Capture the cell that displays the provided text and extract its (x, y) central coordinate. 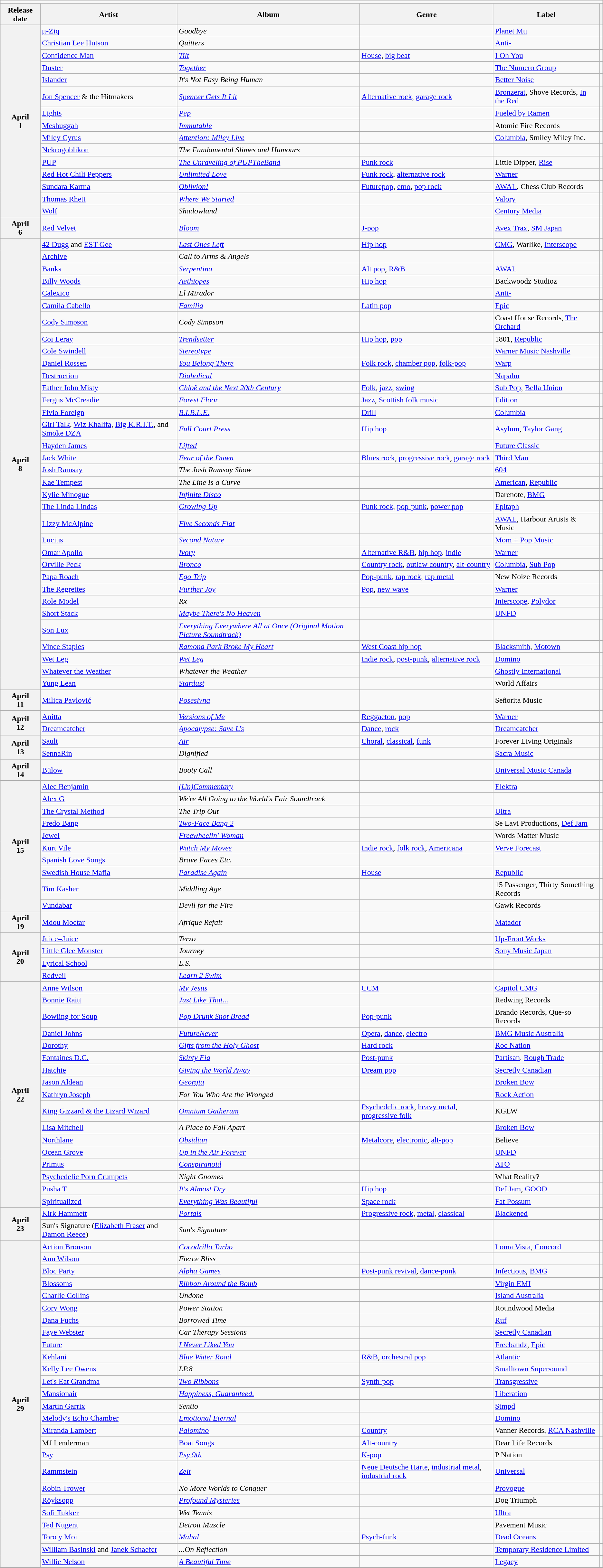
Sun's Signature (Elizabeth Fraser and Damon Reece) (109, 1230)
Sun's Signature (268, 1230)
Psych-funk (426, 1537)
Attention: Miley Live (268, 137)
Night Gnomes (268, 1177)
Spencer Gets It Lit (268, 97)
Let's Eat Grandma (109, 1381)
Atlantic (546, 1357)
Blossoms (109, 1283)
Confidence Man (109, 55)
No More Worlds to Conquer (268, 1488)
Kehlani (109, 1357)
Ghostly International (546, 671)
Conspiranoid (268, 1164)
Choral, classical, funk (426, 741)
Everything Was Beautiful (268, 1201)
Mansionair (109, 1394)
Folk, jazz, swing (426, 388)
K-pop (426, 1455)
Punk rock (426, 162)
Afrique Refait (268, 922)
Hip hop, pop (426, 339)
Jon Spencer & the Hitmakers (109, 97)
Temporary Residence Limited (546, 1549)
Elektra (546, 786)
Chloë and the Next 20th Century (268, 388)
Cocodrillo Turbo (268, 1247)
Spiritualized (109, 1201)
I Never Liked You (268, 1345)
Car Therapy Sessions (268, 1332)
Post-punk revival, dance-punk (426, 1271)
Up-Front Works (546, 939)
Orville Peck (109, 564)
Psychedelic rock, heavy metal, progressive folk (426, 1111)
It's Almost Dry (268, 1189)
Juice=Juice (109, 939)
Folk rock, chamber pop, folk-pop (426, 363)
Palomino (268, 1430)
Journey (268, 951)
1801, Republic (546, 339)
Daniel Rossen (109, 363)
The Fundamental Slimes and Humours (268, 150)
I Oh You (546, 55)
Booty Call (268, 770)
Coi Leray (109, 339)
Synth-pop (426, 1381)
Ego Trip (268, 577)
Planet Mu (546, 31)
Banks (109, 269)
Northlane (109, 1140)
Ivory (268, 552)
Cole Swindell (109, 351)
Vanner Records, RCA Nashville (546, 1430)
Alpha Games (268, 1271)
Cory Wong (109, 1308)
Lisa Mitchell (109, 1128)
Rock Action (546, 1094)
House (426, 872)
Unlimited Love (268, 174)
Infinite Disco (268, 494)
Indie rock, post-punk, alternative rock (426, 659)
J-pop (426, 228)
Opera, dance, electro (426, 1033)
Blues rock, progressive rock, garage rock (426, 458)
Up in the Air Forever (268, 1152)
Fivio Foreign (109, 412)
Bülow (109, 770)
Asylum, Taylor Gang (546, 429)
Sub Pop, Bella Union (546, 388)
Señorita Music (546, 700)
Ramona Park Broke My Heart (268, 647)
Wet Tennis (268, 1513)
Infectious, BMG (546, 1271)
Portals (268, 1213)
King Gizzard & the Lizard Wizard (109, 1111)
Virgin EMI (546, 1283)
Stardust (268, 683)
Growing Up (268, 507)
Where We Started (268, 199)
Hatchie (109, 1070)
Terzo (268, 939)
The Josh Ramsay Show (268, 470)
Son Lux (109, 630)
Backwoodz Studioz (546, 281)
Papa Roach (109, 577)
Sundara Karma (109, 187)
Charlie Collins (109, 1296)
Father John Misty (109, 388)
Diabolical (268, 376)
Girl Talk, Wiz Khalifa, Big K.R.I.T., and Smoke DZA (109, 429)
Omar Apollo (109, 552)
Republic (546, 872)
Last Ones Left (268, 244)
Island Australia (546, 1296)
Blacksmith, Motown (546, 647)
Pop-punk, rap rock, rap metal (426, 577)
Century Media (546, 211)
Paradise Again (268, 872)
Ann Wilson (109, 1259)
Album (268, 14)
BMG Music Australia (546, 1033)
Obsidian (268, 1140)
Posesivna (268, 700)
Freewheelin' Woman (268, 836)
Columbia, Smiley Miley Inc. (546, 137)
Yung Lean (109, 683)
Def Jam, GOOD (546, 1189)
Sony Music Japan (546, 951)
Roundwood Media (546, 1308)
Oblivion! (268, 187)
Valory (546, 199)
Brave Faces Etc. (268, 860)
April8 (20, 464)
Martin Garrix (109, 1406)
Warp (546, 363)
Serpentina (268, 269)
...On Reflection (268, 1549)
Action Bronson (109, 1247)
Roc Nation (546, 1046)
Metalcore, electronic, alt-pop (426, 1140)
April13 (20, 747)
The Line Is a Curve (268, 482)
Further Joy (268, 589)
42 Dugg and EST Gee (109, 244)
Artist (109, 14)
Middling Age (268, 889)
Detroit Muscle (268, 1525)
PUP (109, 162)
Kelly Lee Owens (109, 1369)
Josh Ramsay (109, 470)
El Mirador (268, 293)
Bronco (268, 564)
Georgia (268, 1082)
Columbia, Sub Pop (546, 564)
Everything Everywhere All at Once (Original Motion Picture Soundtrack) (268, 630)
Blackened (546, 1213)
Progressive rock, metal, classical (426, 1213)
Future Classic (546, 446)
Ted Nugent (109, 1525)
Liberation (546, 1394)
Goodbye (268, 31)
Universal (546, 1472)
Miley Cyrus (109, 137)
Edition (546, 400)
Drill (426, 412)
The Linda Lindas (109, 507)
Short Stack (109, 614)
Epitaph (546, 507)
Lizzy McAlpine (109, 523)
Lifted (268, 446)
KGLW (546, 1111)
Forever Living Originals (546, 741)
Label (546, 14)
April14 (20, 770)
Fierce Bliss (268, 1259)
Camila Cabello (109, 305)
Tim Kasher (109, 889)
Thomas Rhett (109, 199)
Maybe There's No Heaven (268, 614)
Giving the World Away (268, 1070)
Ribbon Around the Bomb (268, 1283)
Kae Tempest (109, 482)
Dana Fuchs (109, 1320)
Psy 9th (268, 1455)
Atomic Fire Records (546, 125)
Alternative R&B, hip hop, indie (426, 552)
Boat Songs (268, 1442)
The Trip Out (268, 811)
Borrowed Time (268, 1320)
April15 (20, 846)
Coast House Records, The Orchard (546, 322)
Dignified (268, 753)
Lights (109, 113)
Tilt (268, 55)
April22 (20, 1094)
Fat Possum (546, 1201)
Legacy (546, 1562)
Bloom (268, 228)
Pop, new wave (426, 589)
Christian Lee Hutson (109, 43)
Happiness, Guaranteed. (268, 1394)
Pop Drunk Snot Bread (268, 1017)
Space rock (426, 1201)
Air (268, 741)
Fontaines D.C. (109, 1058)
Darenote, BMG (546, 494)
Little Glee Monster (109, 951)
Redwing Records (546, 1000)
Immutable (268, 125)
Versions of Me (268, 717)
Matador (546, 922)
Gifts from the Holy Ghost (268, 1046)
Believe (546, 1140)
Red Hot Chili Peppers (109, 174)
Warner Music Nashville (546, 351)
It's Not Easy Being Human (268, 80)
Role Model (109, 601)
Lucius (109, 540)
Meshuggah (109, 125)
Hayden James (109, 446)
Alternative rock, garage rock (426, 97)
Rx (268, 601)
Jack White (109, 458)
CMG, Warlike, Interscope (546, 244)
Kylie Minogue (109, 494)
Melody's Echo Chamber (109, 1418)
Avex Trax, SM Japan (546, 228)
We're All Going to the World's Fair Soundtrack (268, 799)
Robin Trower (109, 1488)
Gawk Records (546, 906)
April1 (20, 121)
Provogue (546, 1488)
Mom + Pop Music (546, 540)
Pep (268, 113)
Alt-country (426, 1442)
Calexico (109, 293)
Pavement Music (546, 1525)
Country (426, 1430)
Röyksopp (109, 1500)
Transgressive (546, 1381)
Rammstein (109, 1472)
Five Seconds Flat (268, 523)
You Belong There (268, 363)
Toro y Moi (109, 1537)
Anitta (109, 717)
Pusha T (109, 1189)
Latin pop (426, 305)
Omnium Gatherum (268, 1111)
House, big beat (426, 55)
Sofi Tukker (109, 1513)
Destruction (109, 376)
Jewel (109, 836)
Profound Mysteries (268, 1500)
Napalm (546, 376)
April12 (20, 723)
ATO (546, 1164)
LP.8 (268, 1369)
Sacra Music (546, 753)
Learn 2 Swim (268, 975)
Sentio (268, 1406)
P Nation (546, 1455)
Archive (109, 257)
Bronzerat, Shove Records, In the Red (546, 97)
Fergus McCreadie (109, 400)
Ocean Grove (109, 1152)
Loma Vista, Concord (546, 1247)
Miranda Lambert (109, 1430)
Stereotype (268, 351)
Post-punk (426, 1058)
AWAL, Chess Club Records (546, 187)
Hard rock (426, 1046)
Power Station (268, 1308)
Bowling for Soup (109, 1017)
R&B, orchestral pop (426, 1357)
Capitol CMG (546, 988)
My Jesus (268, 988)
Epic (546, 305)
Together (268, 68)
Partisan, Rough Trade (546, 1058)
AWAL (546, 269)
Watch My Moves (268, 848)
April19 (20, 922)
Neue Deutsche Härte, industrial metal, industrial rock (426, 1472)
Sault (109, 741)
American, Republic (546, 482)
Alex G (109, 799)
West Coast hip hop (426, 647)
April23 (20, 1224)
Aethiopes (268, 281)
Just Like That... (268, 1000)
Spanish Love Songs (109, 860)
William Basinski and Janek Schaefer (109, 1549)
Future (109, 1345)
SennaRin (109, 753)
L.S. (268, 963)
604 (546, 470)
Stmpd (546, 1406)
April20 (20, 957)
Funk rock, alternative rock (426, 174)
Psychedelic Porn Crumpets (109, 1177)
Punk rock, pop-punk, power pop (426, 507)
Jason Aldean (109, 1082)
Alec Benjamin (109, 786)
The Numero Group (546, 68)
Islander (109, 80)
Forest Floor (268, 400)
Red Velvet (109, 228)
Duster (109, 68)
Familia (268, 305)
Quitters (268, 43)
Country rock, outlaw country, alt-country (426, 564)
The Unraveling of PUPTheBand (268, 162)
Dear Life Records (546, 1442)
Fear of the Dawn (268, 458)
A Place to Fall Apart (268, 1128)
Third Man (546, 458)
Daniel Johns (109, 1033)
Emotional Eternal (268, 1418)
The Regrettes (109, 589)
Devil for the Fire (268, 906)
CCM (426, 988)
Alt pop, R&B (426, 269)
Dance, rock (426, 729)
Second Nature (268, 540)
AWAL, Harbour Artists & Music (546, 523)
Blue Water Road (268, 1357)
Smalltown Supersound (546, 1369)
Universal Music Canada (546, 770)
Verve Forecast (546, 848)
Faye Webster (109, 1332)
Release date (20, 14)
Psy (109, 1455)
Interscope, Polydor (546, 601)
Vince Staples (109, 647)
Brando Records, Que-so Records (546, 1017)
Wolf (109, 211)
Anne Wilson (109, 988)
For You Who Are the Wronged (268, 1094)
Columbia (546, 412)
Fredo Bang (109, 823)
New Noize Records (546, 577)
Two-Face Bang 2 (268, 823)
Undone (268, 1296)
μ-Ziq (109, 31)
Indie rock, folk rock, Americana (426, 848)
Zeit (268, 1472)
April11 (20, 700)
Bonnie Raitt (109, 1000)
Redveil (109, 975)
A Beautiful Time (268, 1562)
World Affairs (546, 683)
Nekrogoblikon (109, 150)
What Reality? (546, 1177)
Pop-punk (426, 1017)
B.I.B.L.E. (268, 412)
Swedish House Mafia (109, 872)
Shadowland (268, 211)
Kurt Vile (109, 848)
15 Passenger, Thirty Something Records (546, 889)
Jazz, Scottish folk music (426, 400)
The Crystal Method (109, 811)
Better Noise (546, 80)
April6 (20, 228)
(Un)Commentary (268, 786)
Skinty Fia (268, 1058)
Kirk Hammett (109, 1213)
MJ Lenderman (109, 1442)
Milica Pavlović (109, 700)
Mdou Moctar (109, 922)
Vundabar (109, 906)
Bloc Party (109, 1271)
Two Ribbons (268, 1381)
Little Dipper, Rise (546, 162)
Fueled by Ramen (546, 113)
Willie Nelson (109, 1562)
Dream pop (426, 1070)
Lyrical School (109, 963)
Mahal (268, 1537)
FutureNever (268, 1033)
Dog Triumph (546, 1500)
Kathryn Joseph (109, 1094)
Reggaeton, pop (426, 717)
Call to Arms & Angels (268, 257)
Freebandz, Epic (546, 1345)
Apocalypse: Save Us (268, 729)
Ruf (546, 1320)
Words Matter Music (546, 836)
Primus (109, 1164)
Dead Oceans (546, 1537)
Billy Woods (109, 281)
Dorothy (109, 1046)
Genre (426, 14)
Futurepop, emo, pop rock (426, 187)
Se Lavi Productions, Def Jam (546, 823)
Full Court Press (268, 429)
Trendsetter (268, 339)
April29 (20, 1404)
